Pinpoint the cell where the given text exists, returning its (X, Y) midpoint coordinate. 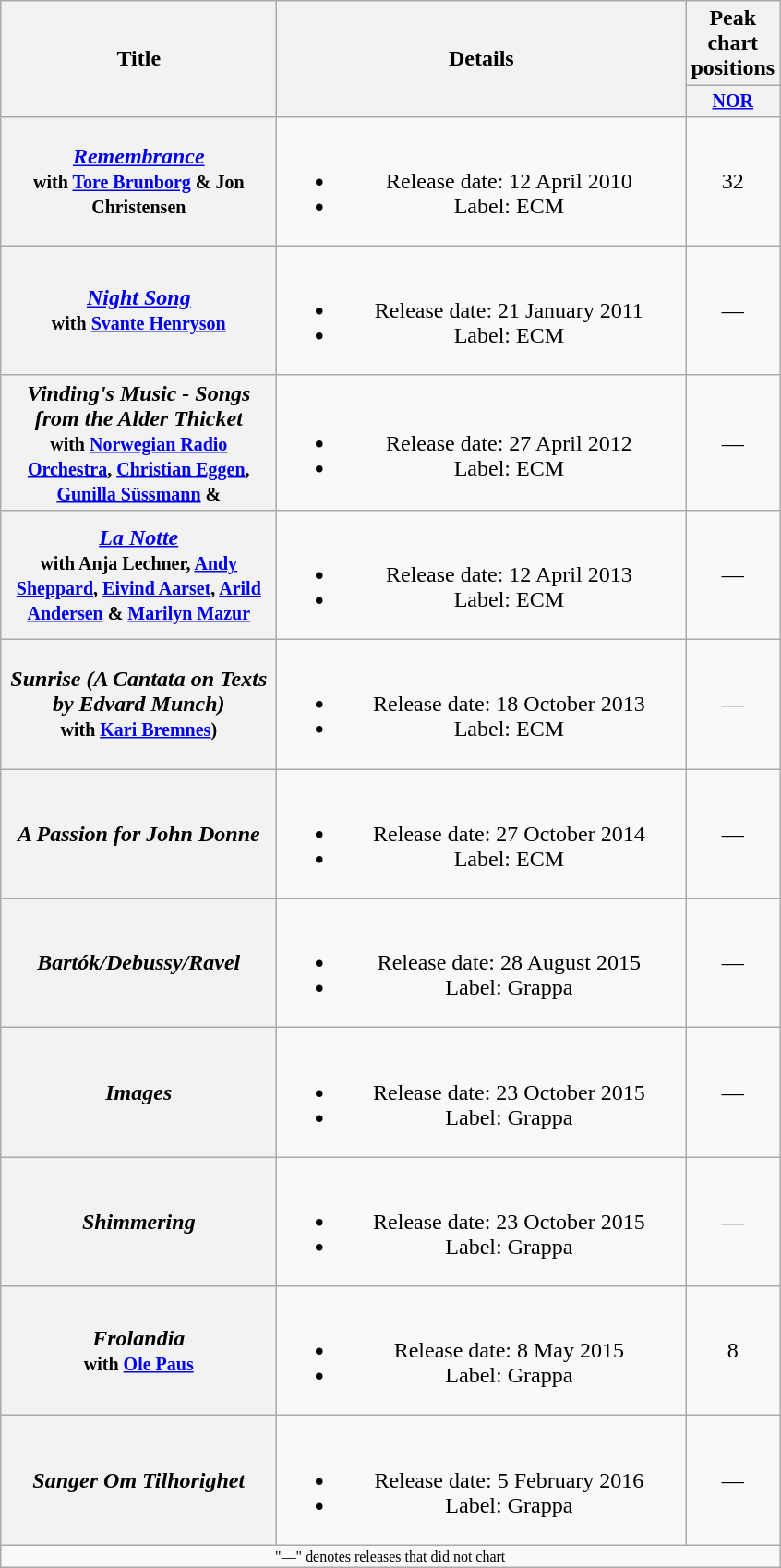
Release date: 12 April 2013Label: ECM (482, 574)
Shimmering (138, 1222)
Remembrance with Tore Brunborg & Jon Christensen (138, 181)
Release date: 28 August 2015Label: Grappa (482, 963)
Release date: 21 January 2011Label: ECM (482, 310)
32 (733, 181)
Release date: 27 April 2012Label: ECM (482, 442)
Release date: 27 October 2014Label: ECM (482, 834)
Bartók/Debussy/Ravel (138, 963)
NOR (733, 102)
A Passion for John Donne (138, 834)
Peak chart positions (733, 43)
"—" denotes releases that did not chart (390, 1556)
Sanger Om Tilhorighet (138, 1480)
Release date: 8 May 2015Label: Grappa (482, 1351)
Title (138, 59)
Release date: 12 April 2010Label: ECM (482, 181)
La Notte with Anja Lechner, Andy Sheppard, Eivind Aarset, Arild Andersen & Marilyn Mazur (138, 574)
Frolandia with Ole Paus (138, 1351)
Vinding's Music - Songs from the Alder Thicket with Norwegian Radio Orchestra, Christian Eggen, Gunilla Süssmann & (138, 442)
Images (138, 1092)
8 (733, 1351)
Release date: 5 February 2016Label: Grappa (482, 1480)
Details (482, 59)
Release date: 18 October 2013Label: ECM (482, 705)
Night Song with Svante Henryson (138, 310)
Sunrise (A Cantata on Texts by Edvard Munch) with Kari Bremnes) (138, 705)
